Locate the cell with the specified text and output its (X, Y) center coordinate. 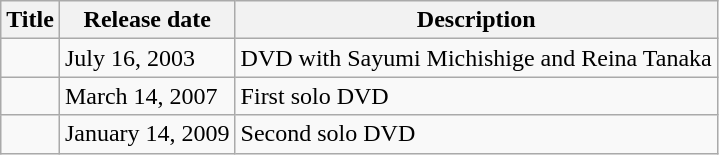
January 14, 2009 (147, 134)
July 16, 2003 (147, 58)
Title (30, 20)
Second solo DVD (476, 134)
Release date (147, 20)
First solo DVD (476, 96)
March 14, 2007 (147, 96)
DVD with Sayumi Michishige and Reina Tanaka (476, 58)
Description (476, 20)
